Determine the [x, y] coordinate at the center of the cell enclosing the given text.  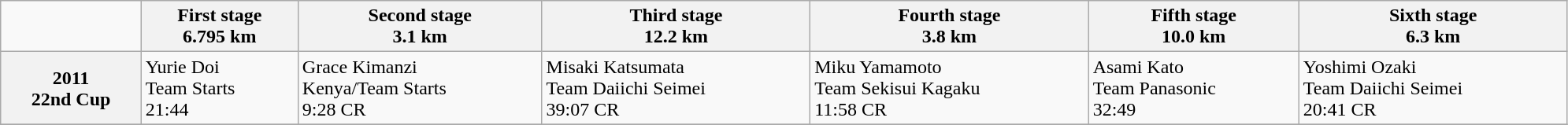
2011 22nd Cup [71, 88]
Yoshimi OzakiTeam Daiichi Seimei20:41 CR [1433, 88]
Third stage12.2 km [676, 27]
Misaki Katsumata Team Daiichi Seimei39:07 CR [676, 88]
Fourth stage3.8 km [950, 27]
Grace KimanziKenya/Team Starts9:28 CR [420, 88]
Asami KatoTeam Panasonic32:49 [1194, 88]
First stage6.795 km [219, 27]
Second stage3.1 km [420, 27]
Miku YamamotoTeam Sekisui Kagaku11:58 CR [950, 88]
Fifth stage10.0 km [1194, 27]
Sixth stage6.3 km [1433, 27]
Yurie DoiTeam Starts21:44 [219, 88]
